Capture the cell that displays the provided text and extract its (x, y) central coordinate. 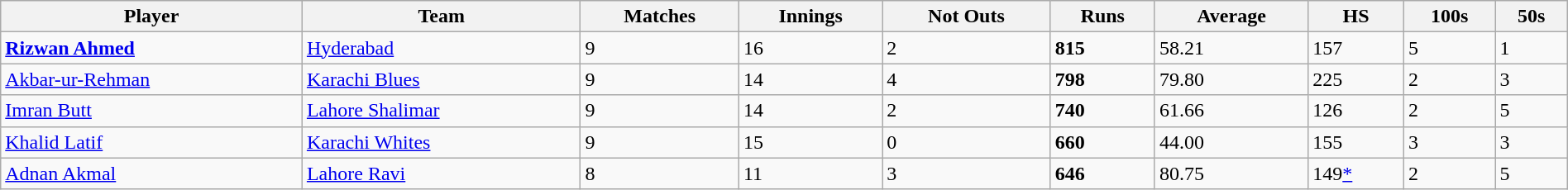
15 (810, 142)
Innings (810, 17)
Hyderabad (441, 48)
100s (1451, 17)
16 (810, 48)
126 (1356, 111)
Average (1231, 17)
Lahore Shalimar (441, 111)
Adnan Akmal (152, 173)
157 (1356, 48)
225 (1356, 79)
660 (1102, 142)
Imran Butt (152, 111)
11 (810, 173)
Karachi Blues (441, 79)
Karachi Whites (441, 142)
58.21 (1231, 48)
50s (1532, 17)
149* (1356, 173)
44.00 (1231, 142)
4 (966, 79)
Akbar-ur-Rehman (152, 79)
80.75 (1231, 173)
Lahore Ravi (441, 173)
61.66 (1231, 111)
646 (1102, 173)
Not Outs (966, 17)
798 (1102, 79)
155 (1356, 142)
1 (1532, 48)
Player (152, 17)
Team (441, 17)
Runs (1102, 17)
8 (660, 173)
Khalid Latif (152, 142)
79.80 (1231, 79)
815 (1102, 48)
HS (1356, 17)
Matches (660, 17)
Rizwan Ahmed (152, 48)
0 (966, 142)
740 (1102, 111)
